For the text-containing cell, return its midpoint in (x, y) coordinate format. 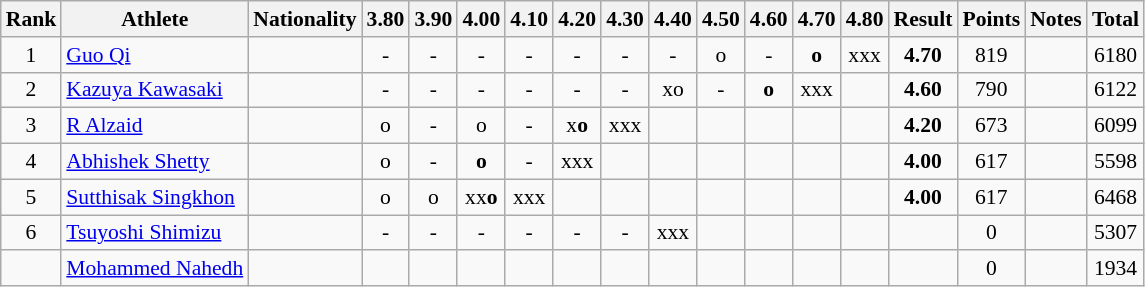
6468 (1116, 197)
xxo (481, 197)
R Alzaid (154, 126)
5307 (1116, 233)
Kazuya Kawasaki (154, 90)
Athlete (154, 19)
2 (32, 90)
Guo Qi (154, 55)
3.90 (433, 19)
Mohammed Nahedh (154, 269)
6180 (1116, 55)
Sutthisak Singkhon (154, 197)
5 (32, 197)
819 (991, 55)
790 (991, 90)
4.40 (673, 19)
5598 (1116, 162)
3 (32, 126)
Result (924, 19)
Tsuyoshi Shimizu (154, 233)
4 (32, 162)
4.30 (625, 19)
Points (991, 19)
4.10 (529, 19)
3.80 (386, 19)
1934 (1116, 269)
4.50 (721, 19)
1 (32, 55)
6122 (1116, 90)
Total (1116, 19)
Rank (32, 19)
673 (991, 126)
Nationality (304, 19)
4.80 (865, 19)
Notes (1056, 19)
Abhishek Shetty (154, 162)
6099 (1116, 126)
6 (32, 233)
